Provide the (X, Y) coordinate of the cell's center where the given text is located.  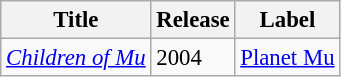
Planet Mu (288, 58)
Children of Mu (76, 58)
2004 (193, 58)
Release (193, 20)
Title (76, 20)
Label (288, 20)
